From the cell containing the given text, extract its center point as (X, Y) coordinate. 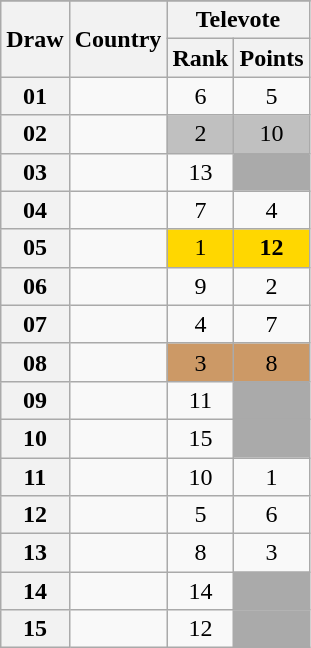
9 (200, 286)
08 (35, 362)
04 (35, 210)
Points (272, 58)
07 (35, 324)
02 (35, 134)
01 (35, 96)
09 (35, 400)
Draw (35, 39)
Country (118, 39)
03 (35, 172)
Rank (200, 58)
06 (35, 286)
Televote (238, 20)
05 (35, 248)
